Capture the cell that displays the provided text and extract its (x, y) central coordinate. 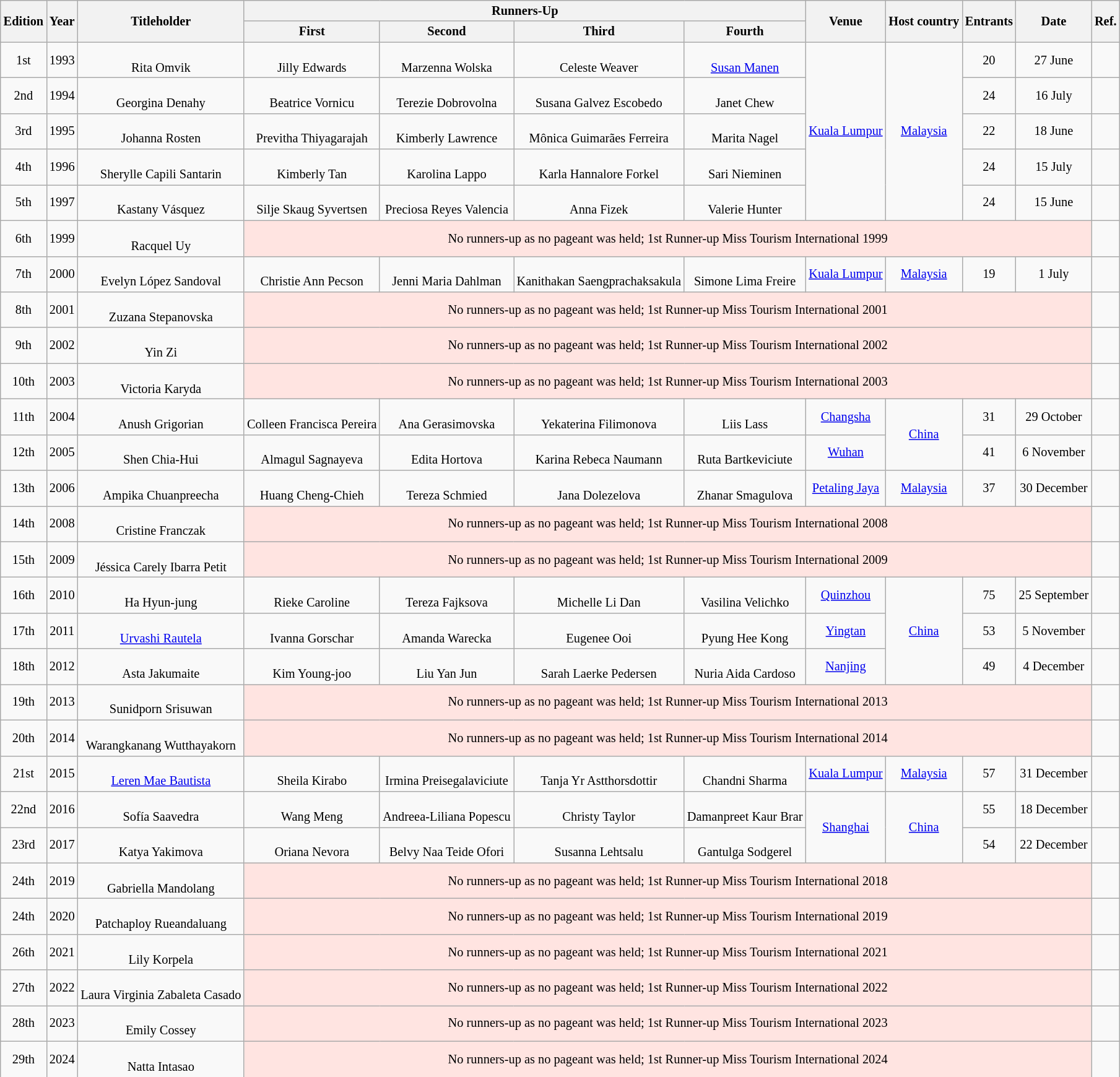
22nd (24, 809)
75 (989, 595)
13th (24, 488)
Jana Dolezelova (599, 488)
Zuzana Stepanovska (161, 309)
2002 (62, 345)
1993 (62, 60)
Sarah Laerke Pedersen (599, 667)
No runners-up as no pageant was held; 1st Runner-up Miss Tourism International 2018 (667, 881)
No runners-up as no pageant was held; 1st Runner-up Miss Tourism International 2002 (667, 345)
4 December (1054, 667)
Johanna Rosten (161, 131)
2000 (62, 274)
2nd (24, 95)
1st (24, 60)
Sofía Saavedra (161, 809)
49 (989, 667)
Edition (24, 21)
22 (989, 131)
Kim Young-joo (312, 667)
Tanja Yr Astthorsdottir (599, 774)
Terezie Dobrovolna (446, 95)
2023 (62, 1023)
Sari Nieminen (745, 167)
Gantulga Sodgerel (745, 845)
18th (24, 667)
5th (24, 202)
Huang Cheng-Chieh (312, 488)
Kastany Vásquez (161, 202)
2020 (62, 916)
2021 (62, 952)
1 July (1054, 274)
1999 (62, 238)
Natta Intasao (161, 1059)
Previtha Thiyagarajah (312, 131)
Racquel Uy (161, 238)
Preciosa Reyes Valencia (446, 202)
19th (24, 702)
Laura Virginia Zabaleta Casado (161, 988)
31 (989, 417)
12th (24, 452)
29th (24, 1059)
Tereza Fajksova (446, 595)
2009 (62, 560)
Celeste Weaver (599, 60)
20th (24, 738)
Warangkanang Wutthayakorn (161, 738)
26th (24, 952)
Janet Chew (745, 95)
21st (24, 774)
No runners-up as no pageant was held; 1st Runner-up Miss Tourism International 2019 (667, 916)
Wuhan (846, 452)
5 November (1054, 631)
No runners-up as no pageant was held; 1st Runner-up Miss Tourism International 2008 (667, 524)
Eugenee Ooi (599, 631)
2006 (62, 488)
2001 (62, 309)
37 (989, 488)
Ha Hyun-jung (161, 595)
1996 (62, 167)
Edita Hortova (446, 452)
2016 (62, 809)
31 December (1054, 774)
Vasilina Velichko (745, 595)
10th (24, 381)
Jéssica Carely Ibarra Petit (161, 560)
14th (24, 524)
Ivanna Gorschar (312, 631)
2024 (62, 1059)
2005 (62, 452)
Yingtan (846, 631)
3rd (24, 131)
18 June (1054, 131)
Susanna Lehtsalu (599, 845)
No runners-up as no pageant was held; 1st Runner-up Miss Tourism International 2009 (667, 560)
Amanda Warecka (446, 631)
Mônica Guimarães Ferreira (599, 131)
Ref. (1106, 21)
Host country (924, 21)
Zhanar Smagulova (745, 488)
Yin Zi (161, 345)
Jenni Maria Dahlman (446, 274)
28th (24, 1023)
No runners-up as no pageant was held; 1st Runner-up Miss Tourism International 2022 (667, 988)
57 (989, 774)
11th (24, 417)
Ana Gerasimovska (446, 417)
Victoria Karyda (161, 381)
Asta Jakumaite (161, 667)
Katya Yakimova (161, 845)
Fourth (745, 32)
Belvy Naa Teide Ofori (446, 845)
Jilly Edwards (312, 60)
No runners-up as no pageant was held; 1st Runner-up Miss Tourism International 2001 (667, 309)
Beatrice Vornicu (312, 95)
Marita Nagel (745, 131)
Titleholder (161, 21)
27 June (1054, 60)
Quinzhou (846, 595)
Ruta Bartkeviciute (745, 452)
4th (24, 167)
17th (24, 631)
Anush Grigorian (161, 417)
Kanithakan Saengprachaksakula (599, 274)
15 June (1054, 202)
Silje Skaug Syvertsen (312, 202)
Liu Yan Jun (446, 667)
25 September (1054, 595)
2003 (62, 381)
Valerie Hunter (745, 202)
Emily Cossey (161, 1023)
19 (989, 274)
Almagul Sagnayeva (312, 452)
Karla Hannalore Forkel (599, 167)
6th (24, 238)
Ampika Chuanpreecha (161, 488)
22 December (1054, 845)
Colleen Francisca Pereira (312, 417)
1994 (62, 95)
Sheila Kirabo (312, 774)
23rd (24, 845)
54 (989, 845)
53 (989, 631)
Yekaterina Filimonova (599, 417)
Marzenna Wolska (446, 60)
15th (24, 560)
Kimberly Tan (312, 167)
No runners-up as no pageant was held; 1st Runner-up Miss Tourism International 2013 (667, 702)
55 (989, 809)
Susana Galvez Escobedo (599, 95)
Christy Taylor (599, 809)
First (312, 32)
No runners-up as no pageant was held; 1st Runner-up Miss Tourism International 2014 (667, 738)
Pyung Hee Kong (745, 631)
Wang Meng (312, 809)
Date (1054, 21)
Shanghai (846, 827)
2012 (62, 667)
2019 (62, 881)
Evelyn López Sandoval (161, 274)
2010 (62, 595)
Cristine Franczak (161, 524)
16th (24, 595)
Gabriella Mandolang (161, 881)
No runners-up as no pageant was held; 1st Runner-up Miss Tourism International 2021 (667, 952)
2015 (62, 774)
Susan Manen (745, 60)
2022 (62, 988)
Sunidporn Srisuwan (161, 702)
Simone Lima Freire (745, 274)
Rieke Caroline (312, 595)
Nanjing (846, 667)
8th (24, 309)
Damanpreet Kaur Brar (745, 809)
16 July (1054, 95)
No runners-up as no pageant was held; 1st Runner-up Miss Tourism International 1999 (667, 238)
9th (24, 345)
20 (989, 60)
Patchaploy Rueandaluang (161, 916)
2014 (62, 738)
Petaling Jaya (846, 488)
27th (24, 988)
30 December (1054, 488)
Oriana Nevora (312, 845)
1997 (62, 202)
Runners-Up (525, 11)
7th (24, 274)
2013 (62, 702)
2004 (62, 417)
2008 (62, 524)
Nuria Aida Cardoso (745, 667)
No runners-up as no pageant was held; 1st Runner-up Miss Tourism International 2003 (667, 381)
Shen Chia-Hui (161, 452)
41 (989, 452)
Changsha (846, 417)
Entrants (989, 21)
Irmina Preisegalaviciute (446, 774)
Andreea-Liliana Popescu (446, 809)
6 November (1054, 452)
Year (62, 21)
No runners-up as no pageant was held; 1st Runner-up Miss Tourism International 2024 (667, 1059)
Lily Korpela (161, 952)
Leren Mae Bautista (161, 774)
No runners-up as no pageant was held; 1st Runner-up Miss Tourism International 2023 (667, 1023)
Urvashi Rautela (161, 631)
Rita Omvik (161, 60)
Georgina Denahy (161, 95)
Liis Lass (745, 417)
Anna Fizek (599, 202)
Chandni Sharma (745, 774)
Kimberly Lawrence (446, 131)
Tereza Schmied (446, 488)
Third (599, 32)
Sherylle Capili Santarin (161, 167)
Venue (846, 21)
Michelle Li Dan (599, 595)
Karolina Lappo (446, 167)
2017 (62, 845)
18 December (1054, 809)
1995 (62, 131)
Karina Rebeca Naumann (599, 452)
Second (446, 32)
Christie Ann Pecson (312, 274)
2011 (62, 631)
15 July (1054, 167)
29 October (1054, 417)
